From the cell containing the given text, extract its center point as [X, Y] coordinate. 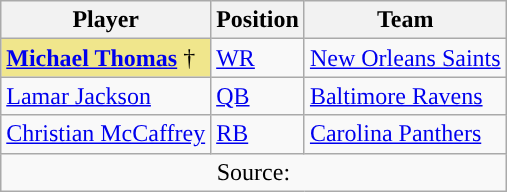
RB [258, 134]
QB [258, 96]
Lamar Jackson [106, 96]
Carolina Panthers [405, 134]
Source: [254, 172]
Team [405, 20]
Baltimore Ravens [405, 96]
Player [106, 20]
Michael Thomas † [106, 58]
Position [258, 20]
Christian McCaffrey [106, 134]
WR [258, 58]
New Orleans Saints [405, 58]
